Search for the cell housing the specified text and yield its (x, y) center coordinate. 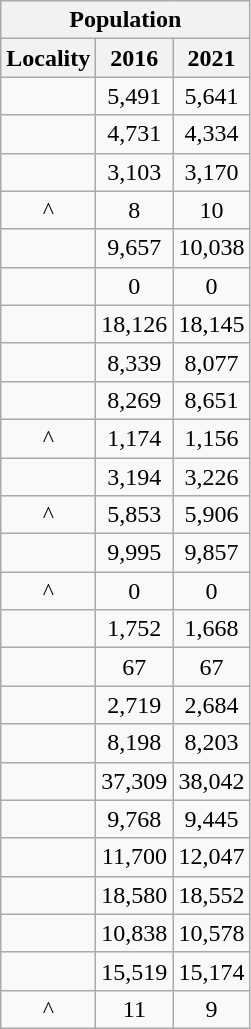
9,857 (212, 553)
12,047 (212, 857)
1,174 (134, 438)
18,580 (134, 895)
10 (212, 210)
1,752 (134, 629)
15,519 (134, 971)
5,906 (212, 515)
1,668 (212, 629)
8,077 (212, 362)
9,445 (212, 819)
4,731 (134, 134)
9,657 (134, 248)
9 (212, 1009)
8,198 (134, 743)
5,491 (134, 96)
8,339 (134, 362)
18,145 (212, 324)
15,174 (212, 971)
8,203 (212, 743)
3,194 (134, 477)
38,042 (212, 781)
Population (126, 20)
37,309 (134, 781)
2021 (212, 58)
10,838 (134, 933)
11,700 (134, 857)
18,552 (212, 895)
5,853 (134, 515)
3,170 (212, 172)
8,269 (134, 400)
1,156 (212, 438)
3,226 (212, 477)
9,995 (134, 553)
2,684 (212, 705)
4,334 (212, 134)
8,651 (212, 400)
8 (134, 210)
18,126 (134, 324)
5,641 (212, 96)
Locality (48, 58)
10,038 (212, 248)
10,578 (212, 933)
2,719 (134, 705)
9,768 (134, 819)
11 (134, 1009)
2016 (134, 58)
3,103 (134, 172)
